Identify which cell holds the provided text, then report its [X, Y] central coordinate. 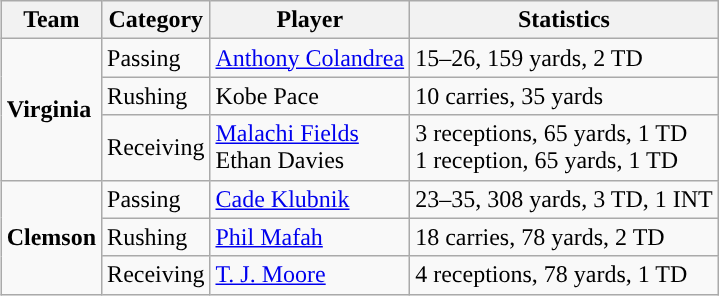
10 carries, 35 yards [564, 96]
4 receptions, 78 yards, 1 TD [564, 275]
Player [310, 20]
3 receptions, 65 yards, 1 TD1 reception, 65 yards, 1 TD [564, 148]
Clemson [51, 237]
15–26, 159 yards, 2 TD [564, 58]
Kobe Pace [310, 96]
23–35, 308 yards, 3 TD, 1 INT [564, 199]
Statistics [564, 20]
Team [51, 20]
Cade Klubnik [310, 199]
Virginia [51, 110]
Anthony Colandrea [310, 58]
Malachi FieldsEthan Davies [310, 148]
Phil Mafah [310, 237]
T. J. Moore [310, 275]
Category [156, 20]
18 carries, 78 yards, 2 TD [564, 237]
